Locate the cell with the specified text and output its [x, y] center coordinate. 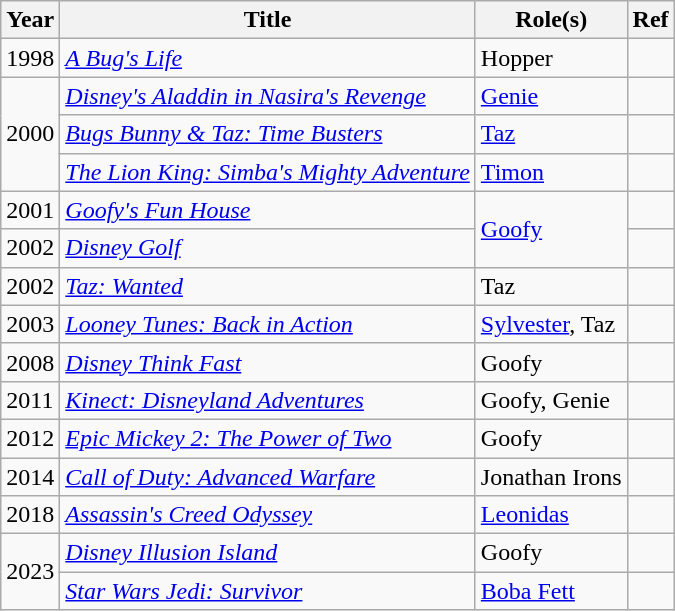
Disney Illusion Island [268, 553]
Role(s) [551, 20]
The Lion King: Simba's Mighty Adventure [268, 172]
2011 [30, 400]
A Bug's Life [268, 58]
Goofy's Fun House [268, 210]
Timon [551, 172]
Leonidas [551, 515]
2000 [30, 134]
2018 [30, 515]
Hopper [551, 58]
2014 [30, 477]
Boba Fett [551, 591]
Looney Tunes: Back in Action [268, 324]
Genie [551, 96]
Assassin's Creed Odyssey [268, 515]
Kinect: Disneyland Adventures [268, 400]
Disney Think Fast [268, 362]
Title [268, 20]
2008 [30, 362]
Taz: Wanted [268, 286]
Star Wars Jedi: Survivor [268, 591]
Disney's Aladdin in Nasira's Revenge [268, 96]
Call of Duty: Advanced Warfare [268, 477]
2023 [30, 572]
2012 [30, 438]
Jonathan Irons [551, 477]
Sylvester, Taz [551, 324]
Epic Mickey 2: The Power of Two [268, 438]
Goofy, Genie [551, 400]
Bugs Bunny & Taz: Time Busters [268, 134]
Ref [650, 20]
Year [30, 20]
1998 [30, 58]
2003 [30, 324]
2001 [30, 210]
Disney Golf [268, 248]
